Find where the given text appears and provide that cell's center as (X, Y) coordinate. 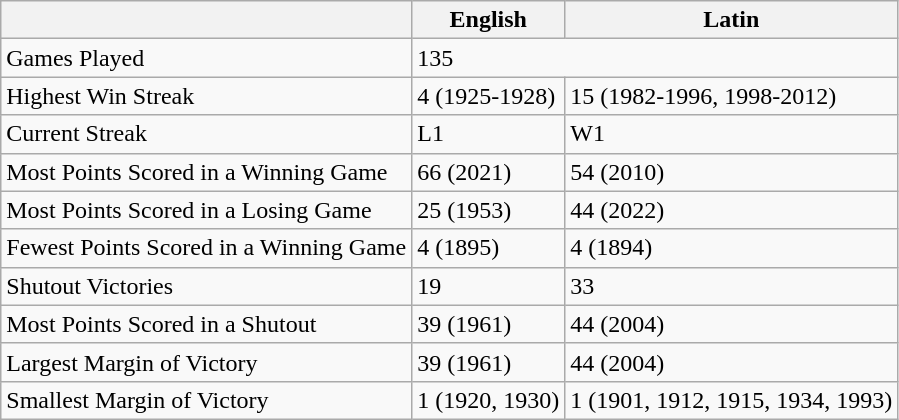
Current Streak (206, 134)
19 (488, 286)
Fewest Points Scored in a Winning Game (206, 248)
Most Points Scored in a Losing Game (206, 210)
Latin (732, 20)
Highest Win Streak (206, 96)
English (488, 20)
15 (1982-1996, 1998-2012) (732, 96)
Largest Margin of Victory (206, 362)
Most Points Scored in a Shutout (206, 324)
4 (1925-1928) (488, 96)
25 (1953) (488, 210)
1 (1901, 1912, 1915, 1934, 1993) (732, 400)
L1 (488, 134)
4 (1895) (488, 248)
33 (732, 286)
54 (2010) (732, 172)
Shutout Victories (206, 286)
Games Played (206, 58)
4 (1894) (732, 248)
Most Points Scored in a Winning Game (206, 172)
Smallest Margin of Victory (206, 400)
44 (2022) (732, 210)
135 (655, 58)
1 (1920, 1930) (488, 400)
W1 (732, 134)
66 (2021) (488, 172)
